Return the [X, Y] coordinate for the center point of the cell that contains the specified text.  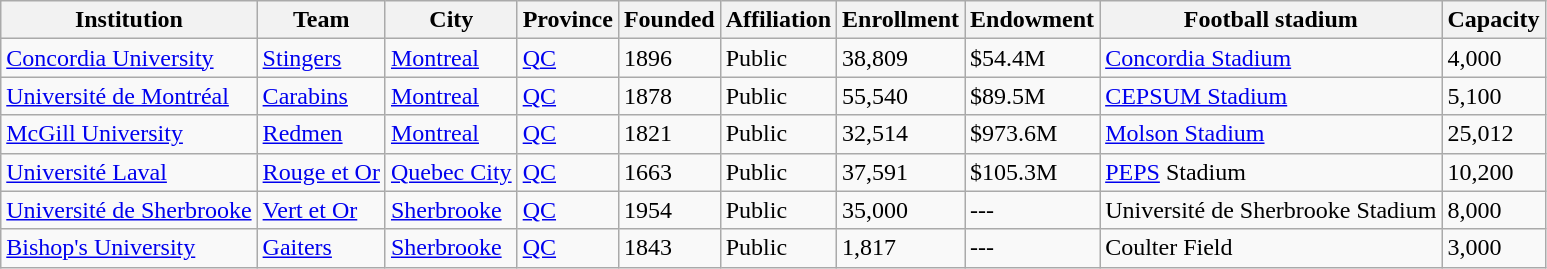
1,817 [901, 248]
Coulter Field [1271, 248]
$89.5M [1032, 96]
1954 [669, 210]
$105.3M [1032, 172]
37,591 [901, 172]
Université de Sherbrooke [129, 210]
35,000 [901, 210]
Rouge et Or [321, 172]
Université Laval [129, 172]
1821 [669, 134]
Carabins [321, 96]
Founded [669, 20]
32,514 [901, 134]
Province [568, 20]
25,012 [1494, 134]
1878 [669, 96]
10,200 [1494, 172]
City [451, 20]
Capacity [1494, 20]
1896 [669, 58]
Redmen [321, 134]
Quebec City [451, 172]
Team [321, 20]
Concordia University [129, 58]
Concordia Stadium [1271, 58]
CEPSUM Stadium [1271, 96]
Vert et Or [321, 210]
3,000 [1494, 248]
McGill University [129, 134]
Gaiters [321, 248]
55,540 [901, 96]
1663 [669, 172]
Institution [129, 20]
Football stadium [1271, 20]
38,809 [901, 58]
Université de Sherbrooke Stadium [1271, 210]
Affiliation [778, 20]
8,000 [1494, 210]
5,100 [1494, 96]
1843 [669, 248]
Bishop's University [129, 248]
$973.6M [1032, 134]
Université de Montréal [129, 96]
Endowment [1032, 20]
Molson Stadium [1271, 134]
$54.4M [1032, 58]
PEPS Stadium [1271, 172]
4,000 [1494, 58]
Enrollment [901, 20]
Stingers [321, 58]
